Return (X, Y) of the center of cell containing provided text 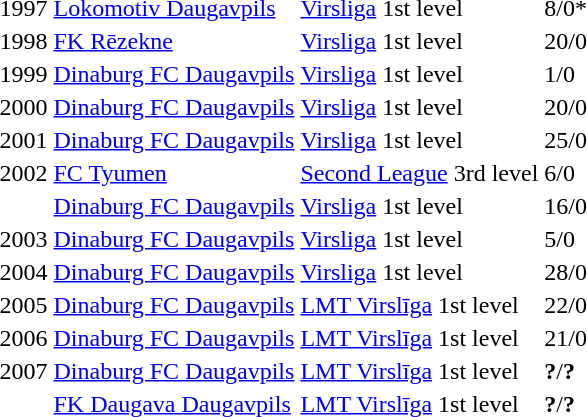
FC Tyumen (174, 173)
FK Rēzekne (174, 41)
Second League 3rd level (420, 173)
